Scan for the cell matching the given text and deliver its (X, Y) coordinate at center. 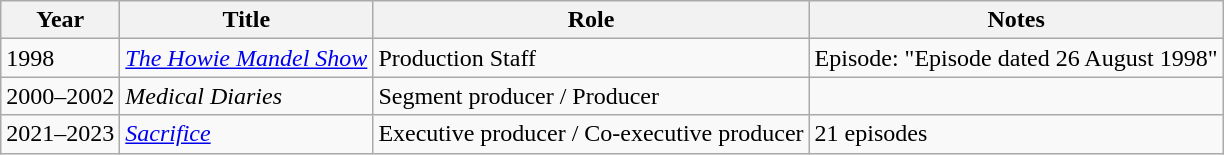
The Howie Mandel Show (246, 58)
Episode: "Episode dated 26 August 1998" (1016, 58)
Sacrifice (246, 134)
Production Staff (591, 58)
Segment producer / Producer (591, 96)
2021–2023 (60, 134)
Notes (1016, 20)
Year (60, 20)
2000–2002 (60, 96)
Role (591, 20)
Executive producer / Co-executive producer (591, 134)
1998 (60, 58)
21 episodes (1016, 134)
Title (246, 20)
Medical Diaries (246, 96)
